From the cell containing the given text, extract its center point as [x, y] coordinate. 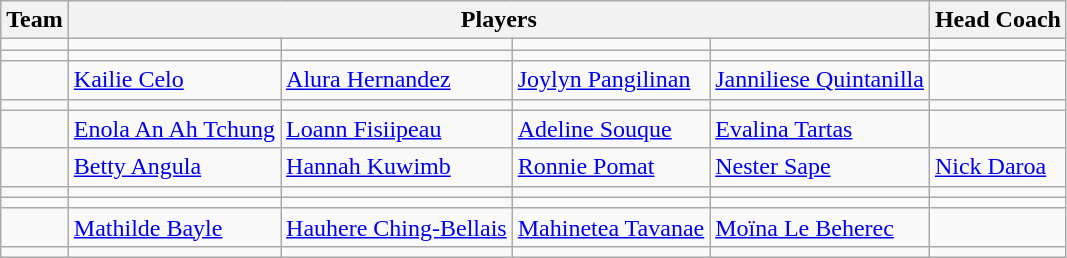
Moïna Le Beherec [820, 227]
Nick Daroa [998, 167]
Joylyn Pangilinan [611, 80]
Ronnie Pomat [611, 167]
Loann Fisiipeau [397, 129]
Hauhere Ching-Bellais [397, 227]
Kailie Celo [174, 80]
Betty Angula [174, 167]
Team [35, 20]
Players [498, 20]
Mathilde Bayle [174, 227]
Evalina Tartas [820, 129]
Enola An Ah Tchung [174, 129]
Adeline Souque [611, 129]
Hannah Kuwimb [397, 167]
Janniliese Quintanilla [820, 80]
Head Coach [998, 20]
Mahinetea Tavanae [611, 227]
Alura Hernandez [397, 80]
Nester Sape [820, 167]
